Determine the [X, Y] coordinate at the center of the cell enclosing the given text.  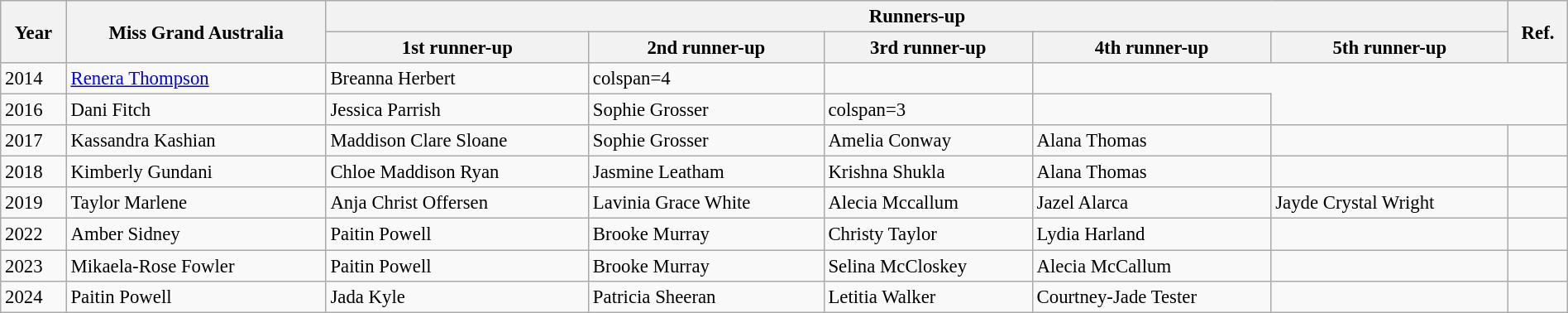
Ref. [1538, 31]
Kassandra Kashian [196, 141]
Courtney-Jade Tester [1151, 296]
2018 [33, 172]
2019 [33, 203]
5th runner-up [1389, 48]
Kimberly Gundani [196, 172]
Krishna Shukla [928, 172]
colspan=3 [928, 110]
Runners-up [917, 17]
Selina McCloskey [928, 266]
Jazel Alarca [1151, 203]
3rd runner-up [928, 48]
2024 [33, 296]
1st runner-up [457, 48]
Lydia Harland [1151, 234]
Amelia Conway [928, 141]
Lavinia Grace White [706, 203]
Renera Thompson [196, 79]
Breanna Herbert [457, 79]
Alecia Mccallum [928, 203]
Dani Fitch [196, 110]
Mikaela-Rose Fowler [196, 266]
2016 [33, 110]
2022 [33, 234]
Miss Grand Australia [196, 31]
2nd runner-up [706, 48]
Letitia Walker [928, 296]
Patricia Sheeran [706, 296]
Year [33, 31]
4th runner-up [1151, 48]
Christy Taylor [928, 234]
2014 [33, 79]
colspan=4 [706, 79]
Jasmine Leatham [706, 172]
Chloe Maddison Ryan [457, 172]
2023 [33, 266]
Maddison Clare Sloane [457, 141]
Jada Kyle [457, 296]
Anja Christ Offersen [457, 203]
Amber Sidney [196, 234]
Taylor Marlene [196, 203]
Alecia McCallum [1151, 266]
2017 [33, 141]
Jessica Parrish [457, 110]
Jayde Crystal Wright [1389, 203]
